Provide the (x, y) coordinate of the cell's center where the given text is located.  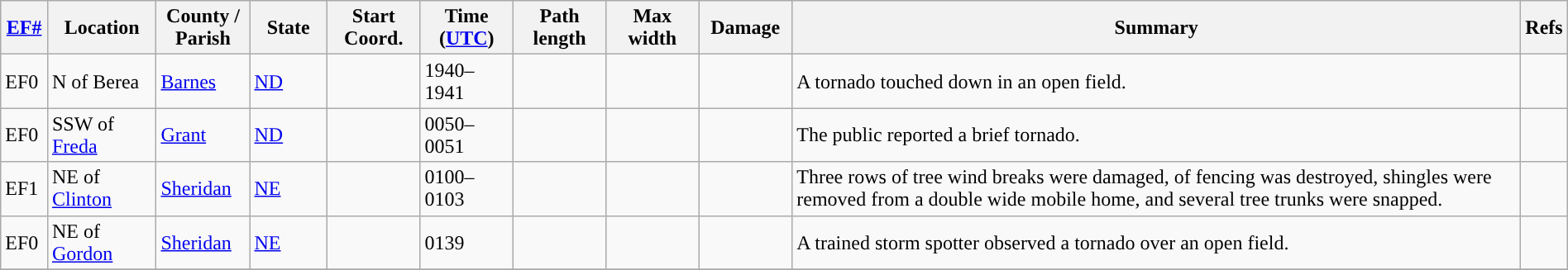
0050–0051 (466, 135)
State (289, 28)
Max width (653, 28)
Summary (1156, 28)
N of Berea (102, 81)
NE of Clinton (102, 188)
The public reported a brief tornado. (1156, 135)
Refs (1545, 28)
Path length (559, 28)
Start Coord. (374, 28)
Location (102, 28)
Time (UTC) (466, 28)
Barnes (203, 81)
A trained storm spotter observed a tornado over an open field. (1156, 243)
County / Parish (203, 28)
1940–1941 (466, 81)
NE of Gordon (102, 243)
Damage (746, 28)
0100–0103 (466, 188)
A tornado touched down in an open field. (1156, 81)
Grant (203, 135)
EF1 (25, 188)
EF# (25, 28)
0139 (466, 243)
SSW of Freda (102, 135)
